Find where the given text appears and provide that cell's center as [X, Y] coordinate. 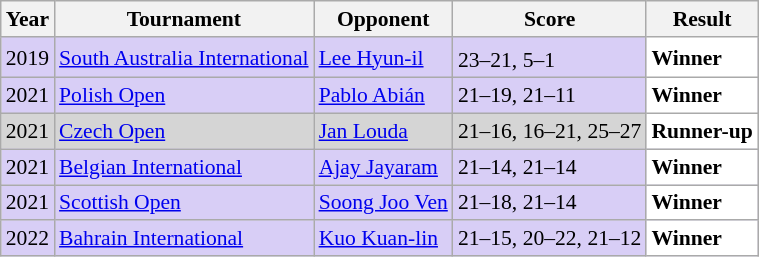
21–15, 20–22, 21–12 [550, 239]
Result [702, 19]
21–19, 21–11 [550, 96]
Lee Hyun-il [384, 58]
Kuo Kuan-lin [384, 239]
Polish Open [184, 96]
Czech Open [184, 132]
Year [28, 19]
Ajay Jayaram [384, 167]
2019 [28, 58]
23–21, 5–1 [550, 58]
Opponent [384, 19]
21–18, 21–14 [550, 203]
21–16, 16–21, 25–27 [550, 132]
Bahrain International [184, 239]
Jan Louda [384, 132]
21–14, 21–14 [550, 167]
Scottish Open [184, 203]
Score [550, 19]
Tournament [184, 19]
Soong Joo Ven [384, 203]
South Australia International [184, 58]
Pablo Abián [384, 96]
2022 [28, 239]
Belgian International [184, 167]
Runner-up [702, 132]
